Output the (x, y) coordinate of the center of the cell containing the given text.  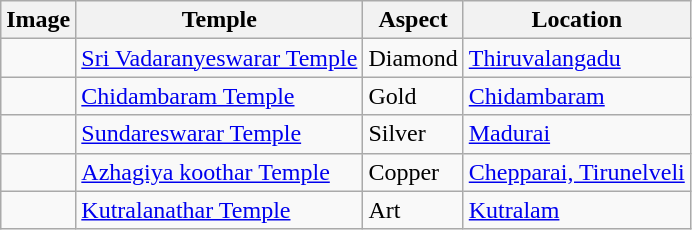
Diamond (413, 58)
Location (576, 20)
Chidambaram Temple (220, 96)
Kutralam (576, 210)
Art (413, 210)
Aspect (413, 20)
Chidambaram (576, 96)
Temple (220, 20)
Sundareswarar Temple (220, 134)
Silver (413, 134)
Madurai (576, 134)
Kutralanathar Temple (220, 210)
Thiruvalangadu (576, 58)
Chepparai, Tirunelveli (576, 172)
Copper (413, 172)
Sri Vadaranyeswarar Temple (220, 58)
Image (38, 20)
Azhagiya koothar Temple (220, 172)
Gold (413, 96)
